From the cell containing the given text, extract its center point as [X, Y] coordinate. 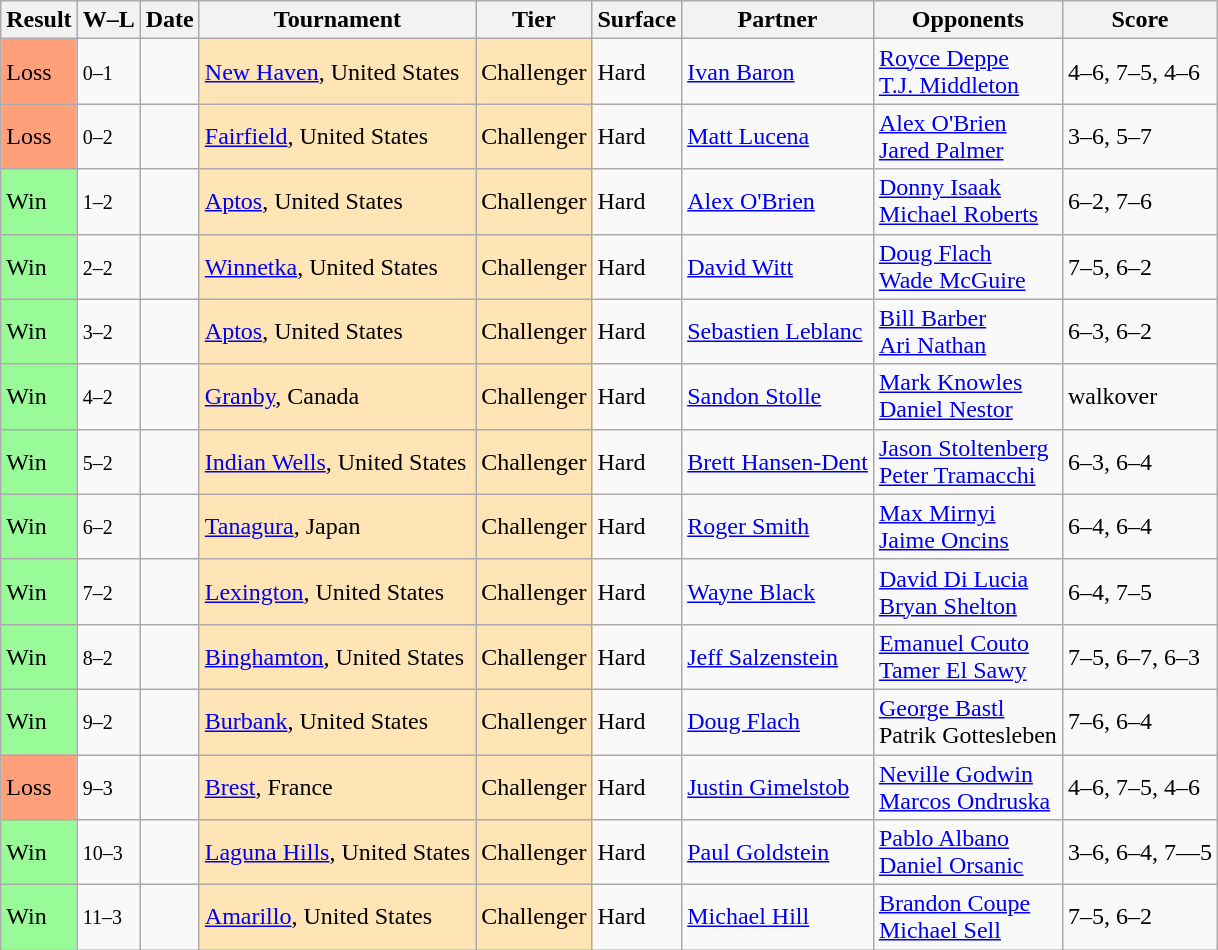
6–3, 6–2 [1140, 332]
6–2, 7–6 [1140, 202]
9–3 [108, 786]
Laguna Hills, United States [337, 852]
Neville Godwin Marcos Ondruska [968, 786]
Granby, Canada [337, 396]
Emanuel Couto Tamer El Sawy [968, 656]
3–6, 6–4, 7—5 [1140, 852]
Paul Goldstein [778, 852]
Amarillo, United States [337, 918]
Ivan Baron [778, 72]
6–4, 7–5 [1140, 592]
7–2 [108, 592]
George Bastl Patrik Gottesleben [968, 722]
2–2 [108, 266]
Burbank, United States [337, 722]
11–3 [108, 918]
Brest, France [337, 786]
7–5, 6–7, 6–3 [1140, 656]
Lexington, United States [337, 592]
Indian Wells, United States [337, 462]
Royce Deppe T.J. Middleton [968, 72]
7–6, 6–4 [1140, 722]
6–4, 6–4 [1140, 526]
Fairfield, United States [337, 136]
Tier [534, 20]
Jeff Salzenstein [778, 656]
Justin Gimelstob [778, 786]
Bill Barber Ari Nathan [968, 332]
Brandon Coupe Michael Sell [968, 918]
6–2 [108, 526]
walkover [1140, 396]
Jason Stoltenberg Peter Tramacchi [968, 462]
10–3 [108, 852]
Alex O'Brien Jared Palmer [968, 136]
Donny Isaak Michael Roberts [968, 202]
Result [39, 20]
Doug Flach Wade McGuire [968, 266]
Binghamton, United States [337, 656]
Score [1140, 20]
4–2 [108, 396]
0–1 [108, 72]
3–6, 5–7 [1140, 136]
David Di Lucia Bryan Shelton [968, 592]
Wayne Black [778, 592]
Sebastien Leblanc [778, 332]
3–2 [108, 332]
Max Mirnyi Jaime Oncins [968, 526]
W–L [108, 20]
1–2 [108, 202]
Winnetka, United States [337, 266]
Michael Hill [778, 918]
0–2 [108, 136]
Opponents [968, 20]
New Haven, United States [337, 72]
Matt Lucena [778, 136]
6–3, 6–4 [1140, 462]
Pablo Albano Daniel Orsanic [968, 852]
David Witt [778, 266]
Sandon Stolle [778, 396]
Surface [637, 20]
Roger Smith [778, 526]
Partner [778, 20]
Mark Knowles Daniel Nestor [968, 396]
Doug Flach [778, 722]
Brett Hansen-Dent [778, 462]
8–2 [108, 656]
Alex O'Brien [778, 202]
Date [170, 20]
9–2 [108, 722]
Tournament [337, 20]
Tanagura, Japan [337, 526]
5–2 [108, 462]
